Return [x, y] of the center of cell containing provided text 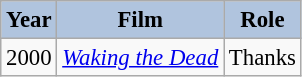
Thanks [263, 58]
Waking the Dead [140, 58]
Film [140, 20]
Role [263, 20]
2000 [29, 58]
Year [29, 20]
